Find where the given text appears and provide that cell's center as (X, Y) coordinate. 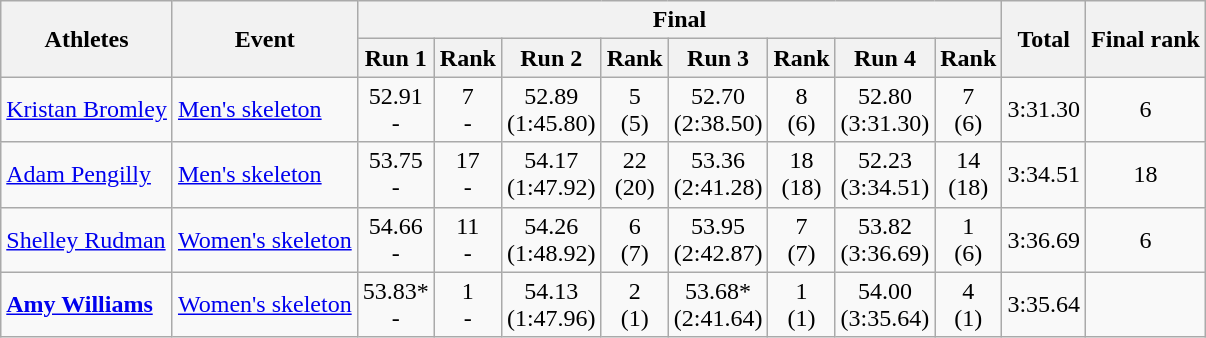
53.36 (2:41.28) (718, 174)
Total (1044, 39)
Athletes (87, 39)
54.00 (3:35.64) (885, 304)
52.23 (3:34.51) (885, 174)
22 (20) (634, 174)
Amy Williams (87, 304)
52.91 - (396, 110)
Adam Pengilly (87, 174)
17 - (468, 174)
52.70 (2:38.50) (718, 110)
1 (6) (968, 240)
53.95 (2:42.87) (718, 240)
Final (680, 20)
18 (1146, 174)
7 - (468, 110)
4 (1) (968, 304)
53.82 (3:36.69) (885, 240)
11 - (468, 240)
Run 4 (885, 58)
54.66 - (396, 240)
3:34.51 (1044, 174)
3:31.30 (1044, 110)
3:36.69 (1044, 240)
3:35.64 (1044, 304)
5 (5) (634, 110)
54.13 (1:47.96) (551, 304)
6 (7) (634, 240)
Kristan Bromley (87, 110)
53.83* - (396, 304)
Final rank (1146, 39)
8 (6) (802, 110)
2 (1) (634, 304)
52.89 (1:45.80) (551, 110)
18 (18) (802, 174)
54.26 (1:48.92) (551, 240)
54.17 (1:47.92) (551, 174)
53.75 - (396, 174)
7 (7) (802, 240)
1 (1) (802, 304)
Run 1 (396, 58)
53.68* (2:41.64) (718, 304)
7 (6) (968, 110)
Shelley Rudman (87, 240)
1 - (468, 304)
Run 3 (718, 58)
52.80 (3:31.30) (885, 110)
14 (18) (968, 174)
Event (264, 39)
Run 2 (551, 58)
